Output the (X, Y) coordinate of the center of the cell containing the given text.  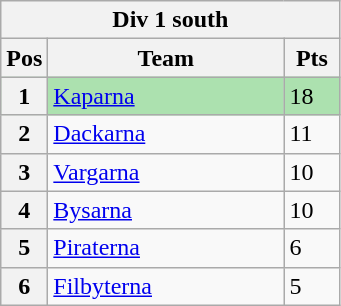
3 (24, 172)
Kaparna (166, 96)
Team (166, 58)
Div 1 south (170, 20)
2 (24, 134)
Pts (312, 58)
18 (312, 96)
Filbyterna (166, 286)
11 (312, 134)
4 (24, 210)
Dackarna (166, 134)
Bysarna (166, 210)
Pos (24, 58)
1 (24, 96)
Piraterna (166, 248)
Vargarna (166, 172)
